Output the (X, Y) coordinate of the center of the cell containing the given text.  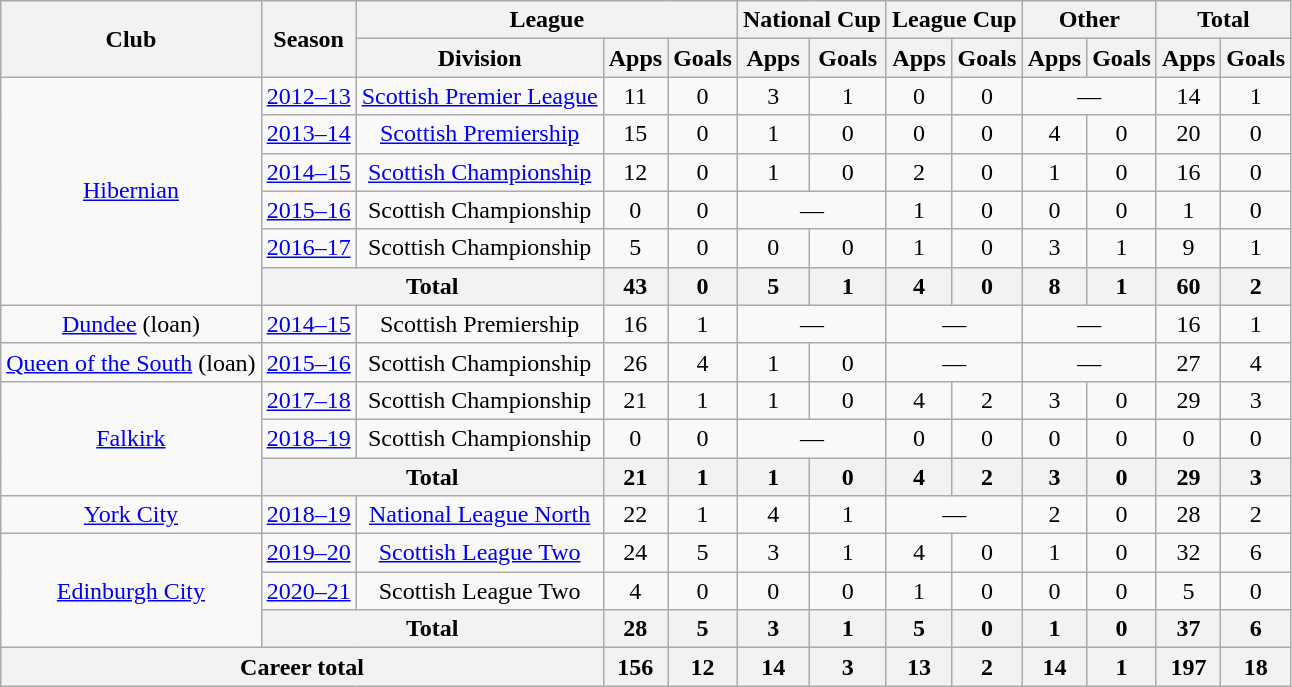
24 (635, 553)
26 (635, 362)
2016–17 (308, 248)
27 (1188, 362)
Queen of the South (loan) (131, 362)
2017–18 (308, 400)
League (546, 20)
2013–14 (308, 134)
13 (918, 667)
9 (1188, 248)
Division (480, 58)
Dundee (loan) (131, 324)
Other (1089, 20)
156 (635, 667)
York City (131, 515)
Falkirk (131, 438)
20 (1188, 134)
15 (635, 134)
Edinburgh City (131, 591)
Club (131, 39)
197 (1188, 667)
2019–20 (308, 553)
National League North (480, 515)
11 (635, 96)
Scottish Premier League (480, 96)
Season (308, 39)
32 (1188, 553)
8 (1054, 286)
2020–21 (308, 591)
22 (635, 515)
National Cup (812, 20)
2012–13 (308, 96)
18 (1256, 667)
60 (1188, 286)
Hibernian (131, 191)
37 (1188, 629)
43 (635, 286)
League Cup (954, 20)
Career total (302, 667)
